Return the (x, y) coordinate for the center point of the cell that contains the specified text.  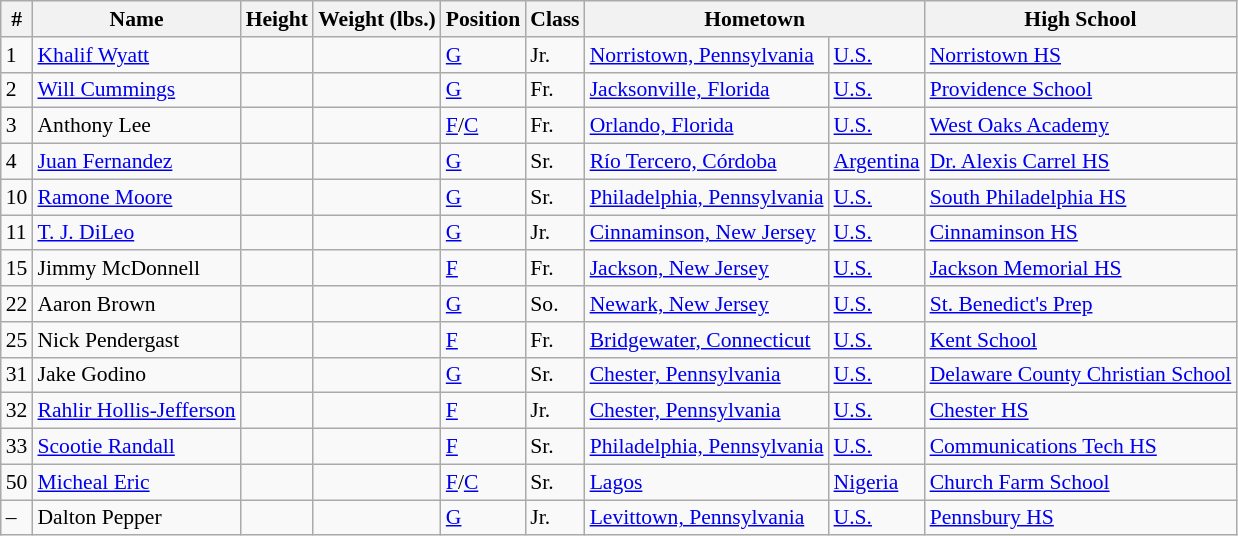
Scootie Randall (136, 447)
15 (17, 269)
Ramone Moore (136, 197)
50 (17, 482)
31 (17, 375)
Rahlir Hollis-Jefferson (136, 411)
Khalif Wyatt (136, 55)
Nick Pendergast (136, 340)
Anthony Lee (136, 126)
Dalton Pepper (136, 518)
Levittown, Pennsylvania (707, 518)
Juan Fernandez (136, 162)
22 (17, 304)
Pennsbury HS (1081, 518)
Hometown (755, 19)
2 (17, 90)
Norristown HS (1081, 55)
St. Benedict's Prep (1081, 304)
11 (17, 233)
Cinnaminson, New Jersey (707, 233)
Class (554, 19)
Dr. Alexis Carrel HS (1081, 162)
Norristown, Pennsylvania (707, 55)
– (17, 518)
Providence School (1081, 90)
High School (1081, 19)
Río Tercero, Córdoba (707, 162)
32 (17, 411)
# (17, 19)
1 (17, 55)
Jackson, New Jersey (707, 269)
Bridgewater, Connecticut (707, 340)
Lagos (707, 482)
T. J. DiLeo (136, 233)
33 (17, 447)
Kent School (1081, 340)
West Oaks Academy (1081, 126)
Nigeria (877, 482)
Argentina (877, 162)
Jimmy McDonnell (136, 269)
Orlando, Florida (707, 126)
Communications Tech HS (1081, 447)
3 (17, 126)
Cinnaminson HS (1081, 233)
4 (17, 162)
Delaware County Christian School (1081, 375)
Weight (lbs.) (377, 19)
Will Cummings (136, 90)
Height (277, 19)
Micheal Eric (136, 482)
25 (17, 340)
Name (136, 19)
So. (554, 304)
Church Farm School (1081, 482)
Chester HS (1081, 411)
Jake Godino (136, 375)
Newark, New Jersey (707, 304)
Aaron Brown (136, 304)
Jacksonville, Florida (707, 90)
South Philadelphia HS (1081, 197)
10 (17, 197)
Position (483, 19)
Jackson Memorial HS (1081, 269)
